Scan for the cell matching the given text and deliver its [x, y] coordinate at center. 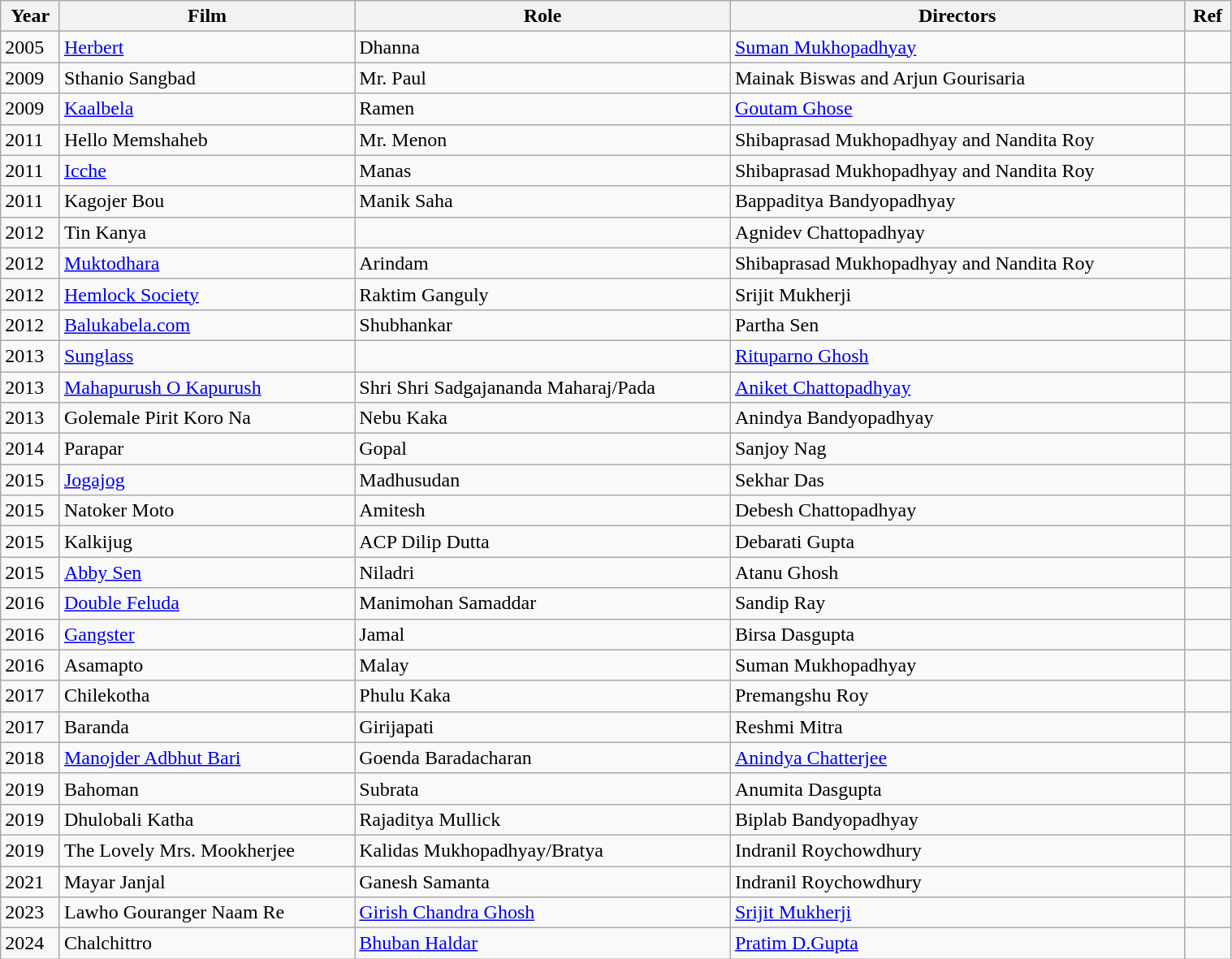
2005 [31, 47]
Baranda [206, 727]
Bappaditya Bandyopadhyay [957, 201]
Chalchittro [206, 944]
Gopal [543, 449]
Atanu Ghosh [957, 572]
Dhulobali Katha [206, 819]
Birsa Dasgupta [957, 634]
Mr. Menon [543, 140]
Dhanna [543, 47]
Directors [957, 16]
Arindam [543, 263]
Girish Chandra Ghosh [543, 913]
Sekhar Das [957, 480]
Golemale Pirit Koro Na [206, 418]
Shri Shri Sadgajananda Maharaj/Pada [543, 387]
Mahapurush O Kapurush [206, 387]
Ganesh Samanta [543, 881]
Rajaditya Mullick [543, 819]
Bhuban Haldar [543, 944]
The Lovely Mrs. Mookherjee [206, 850]
Role [543, 16]
Icche [206, 171]
Raktim Ganguly [543, 294]
Agnidev Chattopadhyay [957, 232]
Subrata [543, 788]
Chilekotha [206, 696]
2014 [31, 449]
Manojder Adbhut Bari [206, 758]
2023 [31, 913]
Amitesh [543, 511]
Kagojer Bou [206, 201]
Double Feluda [206, 603]
Phulu Kaka [543, 696]
Tin Kanya [206, 232]
Jamal [543, 634]
Anumita Dasgupta [957, 788]
Debarati Gupta [957, 542]
Kalidas Mukhopadhyay/Bratya [543, 850]
Rituparno Ghosh [957, 356]
Balukabela.com [206, 325]
Biplab Bandyopadhyay [957, 819]
Mr. Paul [543, 78]
Lawho Gouranger Naam Re [206, 913]
Asamapto [206, 665]
Bahoman [206, 788]
Pratim D.Gupta [957, 944]
ACP Dilip Dutta [543, 542]
Muktodhara [206, 263]
Gangster [206, 634]
Shubhankar [543, 325]
Anindya Chatterjee [957, 758]
Herbert [206, 47]
Partha Sen [957, 325]
Goutam Ghose [957, 109]
Ref [1208, 16]
Manik Saha [543, 201]
Ramen [543, 109]
Parapar [206, 449]
2018 [31, 758]
Niladri [543, 572]
2021 [31, 881]
Anindya Bandyopadhyay [957, 418]
Premangshu Roy [957, 696]
Jogajog [206, 480]
Abby Sen [206, 572]
Debesh Chattopadhyay [957, 511]
2024 [31, 944]
Film [206, 16]
Year [31, 16]
Sanjoy Nag [957, 449]
Mayar Janjal [206, 881]
Madhusudan [543, 480]
Malay [543, 665]
Hello Memshaheb [206, 140]
Sunglass [206, 356]
Hemlock Society [206, 294]
Sthanio Sangbad [206, 78]
Goenda Baradacharan [543, 758]
Mainak Biswas and Arjun Gourisaria [957, 78]
Nebu Kaka [543, 418]
Manas [543, 171]
Reshmi Mitra [957, 727]
Natoker Moto [206, 511]
Manimohan Samaddar [543, 603]
Kaalbela [206, 109]
Aniket Chattopadhyay [957, 387]
Kalkijug [206, 542]
Girijapati [543, 727]
Sandip Ray [957, 603]
